Find where the given text appears and provide that cell's center as [x, y] coordinate. 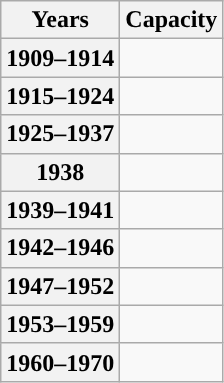
1938 [60, 172]
1909–1914 [60, 58]
1915–1924 [60, 96]
1960–1970 [60, 362]
1939–1941 [60, 210]
1925–1937 [60, 134]
Years [60, 20]
Capacity [172, 20]
1953–1959 [60, 324]
1942–1946 [60, 248]
1947–1952 [60, 286]
